Search for the cell housing the specified text and yield its [X, Y] center coordinate. 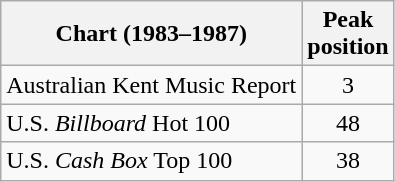
3 [348, 85]
Chart (1983–1987) [152, 34]
U.S. Cash Box Top 100 [152, 161]
48 [348, 123]
Australian Kent Music Report [152, 85]
U.S. Billboard Hot 100 [152, 123]
Peakposition [348, 34]
38 [348, 161]
